Return the [X, Y] coordinate for the center point of the cell that contains the specified text.  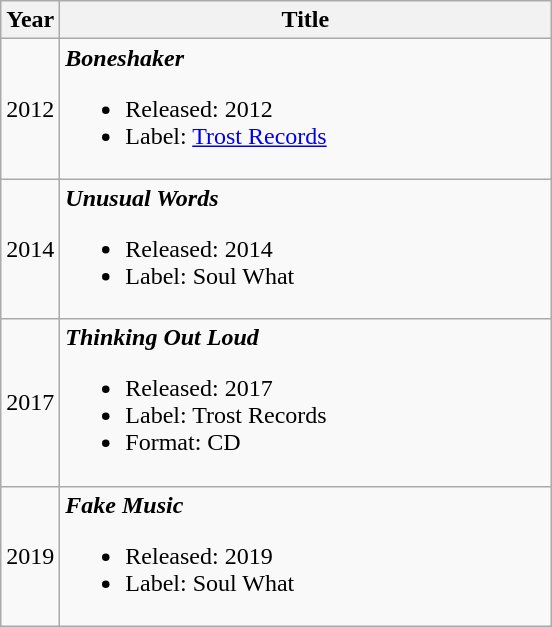
2019 [30, 556]
Unusual WordsReleased: 2014Label: Soul What [306, 249]
2014 [30, 249]
2012 [30, 109]
Year [30, 20]
BoneshakerReleased: 2012Label: Trost Records [306, 109]
2017 [30, 402]
Title [306, 20]
Fake MusicReleased: 2019Label: Soul What [306, 556]
Thinking Out LoudReleased: 2017Label: Trost RecordsFormat: CD [306, 402]
